Output the [X, Y] coordinate of the center of the cell containing the given text.  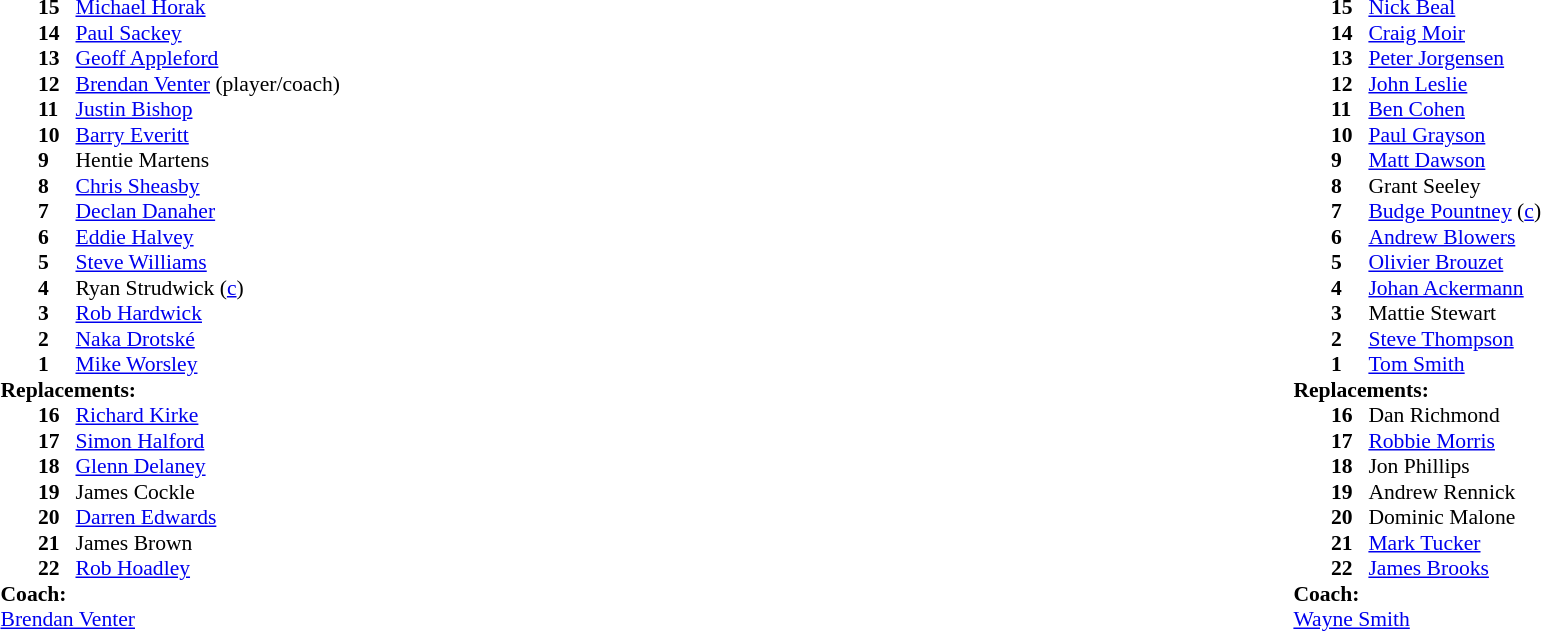
Robbie Morris [1454, 441]
Mattie Stewart [1454, 313]
Jon Phillips [1454, 467]
Dan Richmond [1454, 415]
Naka Drotské [208, 339]
Paul Grayson [1454, 135]
Glenn Delaney [208, 467]
Richard Kirke [208, 415]
Johan Ackermann [1454, 288]
Brendan Venter (player/coach) [208, 84]
James Brooks [1454, 569]
Peter Jorgensen [1454, 59]
Mark Tucker [1454, 543]
Matt Dawson [1454, 161]
Rob Hardwick [208, 313]
Rob Hoadley [208, 569]
Tom Smith [1454, 365]
James Brown [208, 543]
Grant Seeley [1454, 186]
Eddie Halvey [208, 237]
Paul Sackey [208, 33]
Geoff Appleford [208, 59]
Ryan Strudwick (c) [208, 288]
James Cockle [208, 492]
Hentie Martens [208, 161]
Andrew Blowers [1454, 237]
Andrew Rennick [1454, 492]
Olivier Brouzet [1454, 263]
Barry Everitt [208, 135]
Mike Worsley [208, 365]
Darren Edwards [208, 517]
Chris Sheasby [208, 186]
Craig Moir [1454, 33]
Dominic Malone [1454, 517]
Steve Thompson [1454, 339]
Budge Pountney (c) [1454, 211]
Steve Williams [208, 263]
Justin Bishop [208, 109]
Simon Halford [208, 441]
Declan Danaher [208, 211]
John Leslie [1454, 84]
Ben Cohen [1454, 109]
